Return [X, Y] of the center of cell containing provided text 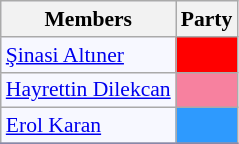
Party [207, 19]
Hayrettin Dilekcan [88, 90]
Şinasi Altıner [88, 55]
Erol Karan [88, 126]
Members [88, 19]
